Scan for the cell matching the given text and deliver its (X, Y) coordinate at center. 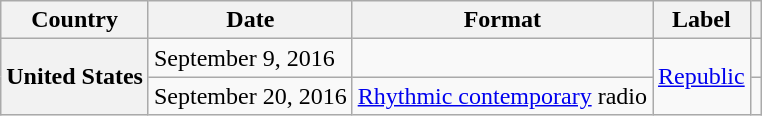
Format (502, 20)
Date (250, 20)
September 9, 2016 (250, 58)
Rhythmic contemporary radio (502, 96)
September 20, 2016 (250, 96)
United States (75, 77)
Label (701, 20)
Republic (701, 77)
Country (75, 20)
